Find where the given text appears and provide that cell's center as [x, y] coordinate. 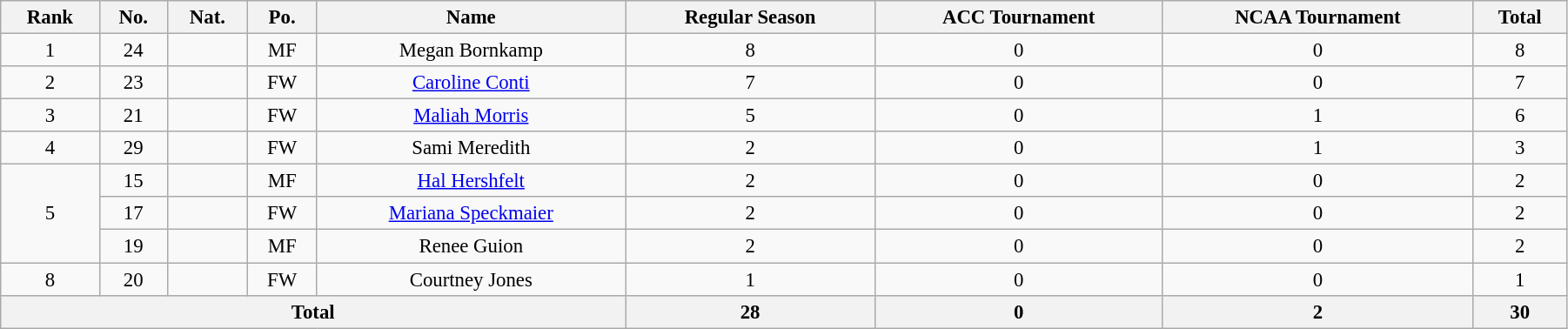
Hal Hershfelt [472, 181]
30 [1519, 312]
19 [133, 246]
24 [133, 50]
Caroline Conti [472, 83]
15 [133, 181]
4 [50, 148]
Name [472, 17]
Mariana Speckmaier [472, 213]
Sami Meredith [472, 148]
17 [133, 213]
NCAA Tournament [1317, 17]
20 [133, 279]
Rank [50, 17]
Po. [282, 17]
21 [133, 116]
ACC Tournament [1018, 17]
Regular Season [750, 17]
6 [1519, 116]
Courtney Jones [472, 279]
28 [750, 312]
Megan Bornkamp [472, 50]
No. [133, 17]
23 [133, 83]
Maliah Morris [472, 116]
Renee Guion [472, 246]
Nat. [207, 17]
29 [133, 148]
